Search for the cell housing the specified text and yield its [x, y] center coordinate. 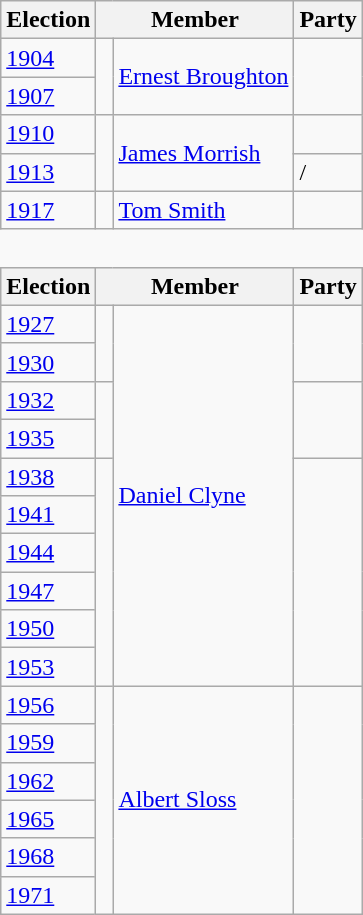
1917 [48, 210]
1959 [48, 743]
James Morrish [204, 153]
Ernest Broughton [204, 77]
1927 [48, 324]
1938 [48, 477]
1904 [48, 58]
1947 [48, 591]
1950 [48, 629]
1953 [48, 667]
1944 [48, 553]
1965 [48, 819]
1956 [48, 705]
Albert Sloss [204, 800]
Tom Smith [204, 210]
1932 [48, 400]
1941 [48, 515]
1913 [48, 172]
1962 [48, 781]
Daniel Clyne [204, 496]
1971 [48, 895]
1907 [48, 96]
1968 [48, 857]
1930 [48, 362]
/ [328, 172]
1910 [48, 134]
1935 [48, 438]
